Pinpoint the cell where the given text exists, returning its (X, Y) midpoint coordinate. 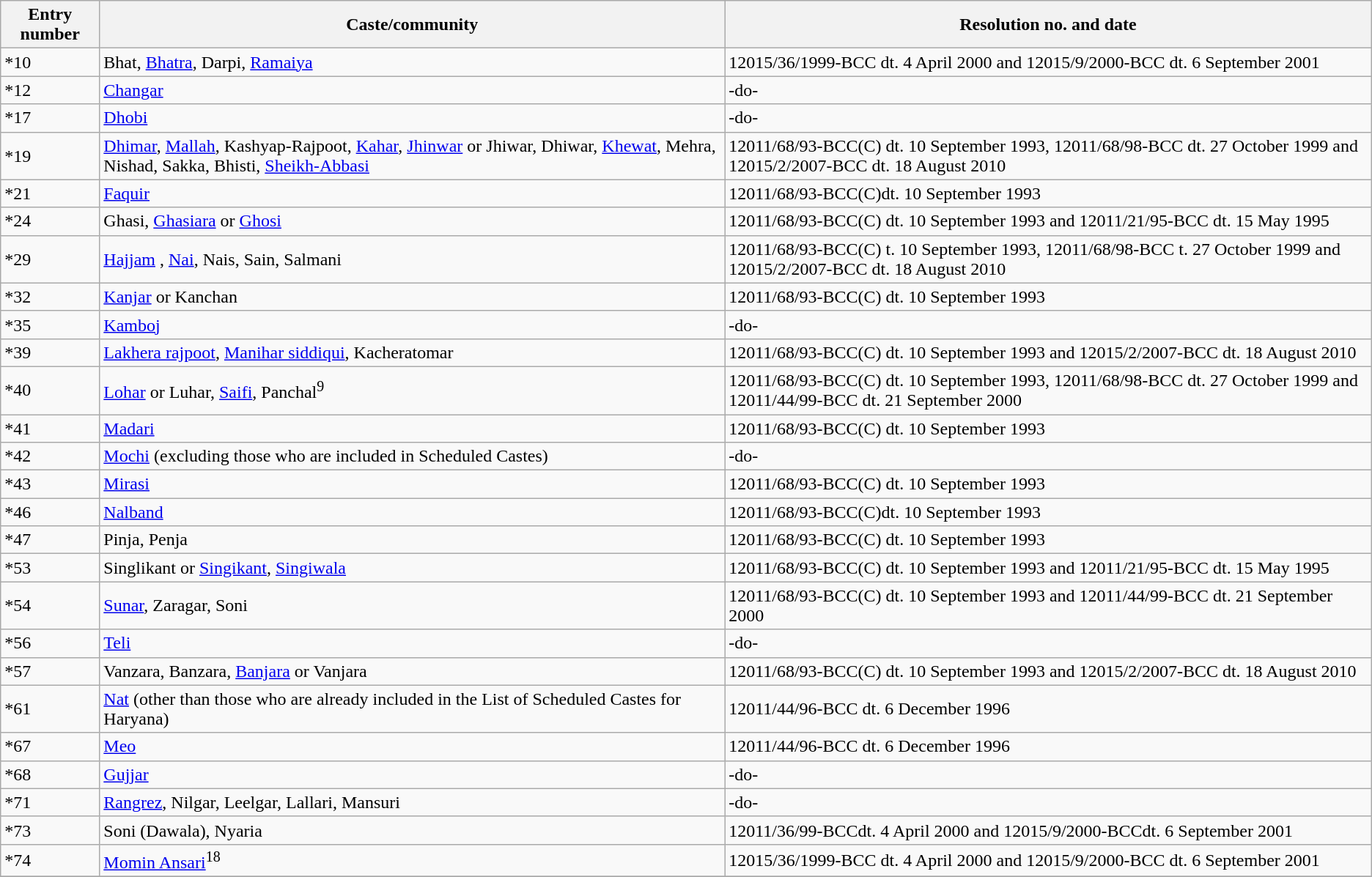
Vanzara, Banzara, Banjara or Vanjara (412, 671)
*74 (50, 860)
*42 (50, 456)
Mirasi (412, 484)
Mochi (excluding those who are included in Scheduled Castes) (412, 456)
12011/68/93-BCC(C) dt. 10 September 1993, 12011/68/98-BCC dt. 27 October 1999 and 12011/44/99-BCC dt. 21 September 2000 (1048, 390)
12011/68/93-BCC(C) dt. 10 September 1993, 12011/68/98-BCC dt. 27 October 1999 and 12015/2/2007-BCC dt. 18 August 2010 (1048, 155)
Dhobi (412, 118)
12011/36/99-BCCdt. 4 April 2000 and 12015/9/2000-BCCdt. 6 September 2001 (1048, 830)
*68 (50, 774)
Nalband (412, 512)
Hajjam , Nai, Nais, Sain, Salmani (412, 259)
*43 (50, 484)
Ghasi, Ghasiara or Ghosi (412, 221)
Entry number (50, 25)
*73 (50, 830)
*39 (50, 352)
*61 (50, 709)
*41 (50, 429)
*24 (50, 221)
12011/68/93-BCC(C) t. 10 September 1993, 12011/68/98-BCC t. 27 October 1999 and 12015/2/2007-BCC dt. 18 August 2010 (1048, 259)
Faquir (412, 193)
Soni (Dawala), Nyaria (412, 830)
*35 (50, 325)
Bhat, Bhatra, Darpi, Ramaiya (412, 62)
Kamboj (412, 325)
*53 (50, 568)
*32 (50, 297)
Dhimar, Mallah, Kashyap-Rajpoot, Kahar, Jhinwar or Jhiwar, Dhiwar, Khewat, Mehra, Nishad, Sakka, Bhisti, Sheikh-Abbasi (412, 155)
Lohar or Luhar, Saifi, Panchal9 (412, 390)
Pinja, Penja (412, 540)
Kanjar or Kanchan (412, 297)
Lakhera rajpoot, Manihar siddiqui, Kacheratomar (412, 352)
Sunar, Zaragar, Soni (412, 605)
*67 (50, 747)
Momin Ansari18 (412, 860)
Meo (412, 747)
*10 (50, 62)
*46 (50, 512)
Madari (412, 429)
*57 (50, 671)
*17 (50, 118)
*56 (50, 643)
*71 (50, 802)
12011/68/93-BCC(C) dt. 10 September 1993 and 12011/44/99-BCC dt. 21 September 2000 (1048, 605)
Gujjar (412, 774)
*12 (50, 90)
Resolution no. and date (1048, 25)
Teli (412, 643)
Singlikant or Singikant, Singiwala (412, 568)
Nat (other than those who are already included in the List of Scheduled Castes for Haryana) (412, 709)
*29 (50, 259)
Caste/community (412, 25)
*54 (50, 605)
*19 (50, 155)
*21 (50, 193)
*47 (50, 540)
Rangrez, Nilgar, Leelgar, Lallari, Mansuri (412, 802)
Changar (412, 90)
*40 (50, 390)
